Output the (X, Y) coordinate of the center of the cell containing the given text.  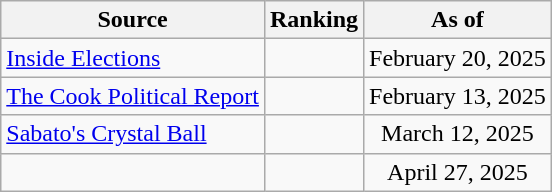
The Cook Political Report (133, 96)
Inside Elections (133, 58)
Ranking (314, 20)
February 13, 2025 (458, 96)
February 20, 2025 (458, 58)
April 27, 2025 (458, 172)
March 12, 2025 (458, 134)
As of (458, 20)
Sabato's Crystal Ball (133, 134)
Source (133, 20)
